Return the [x, y] coordinate for the center point of the cell that contains the specified text.  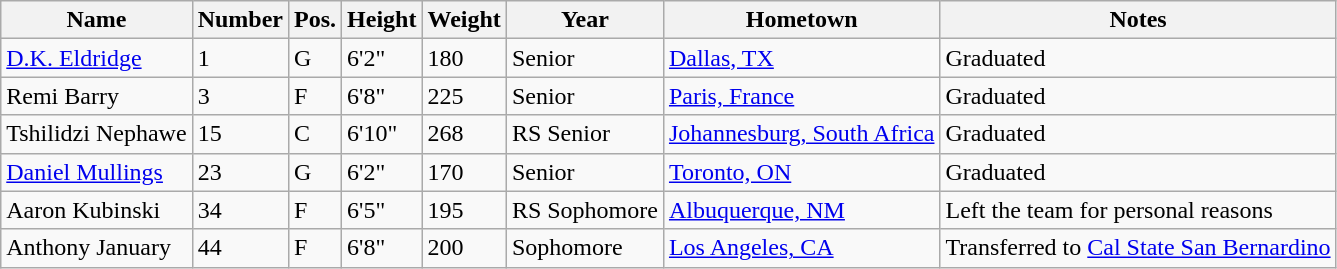
34 [240, 210]
Anthony January [96, 248]
RS Senior [584, 134]
Remi Barry [96, 96]
Paris, France [802, 96]
Johannesburg, South Africa [802, 134]
Sophomore [584, 248]
15 [240, 134]
Hometown [802, 20]
180 [464, 58]
C [314, 134]
Los Angeles, CA [802, 248]
1 [240, 58]
3 [240, 96]
Daniel Mullings [96, 172]
Left the team for personal reasons [1138, 210]
170 [464, 172]
268 [464, 134]
6'5" [382, 210]
Year [584, 20]
225 [464, 96]
Notes [1138, 20]
44 [240, 248]
23 [240, 172]
Dallas, TX [802, 58]
195 [464, 210]
Aaron Kubinski [96, 210]
Number [240, 20]
Toronto, ON [802, 172]
D.K. Eldridge [96, 58]
Transferred to Cal State San Bernardino [1138, 248]
200 [464, 248]
Name [96, 20]
RS Sophomore [584, 210]
Height [382, 20]
Pos. [314, 20]
Albuquerque, NM [802, 210]
Weight [464, 20]
Tshilidzi Nephawe [96, 134]
6'10" [382, 134]
